Identify which cell holds the provided text, then report its [x, y] central coordinate. 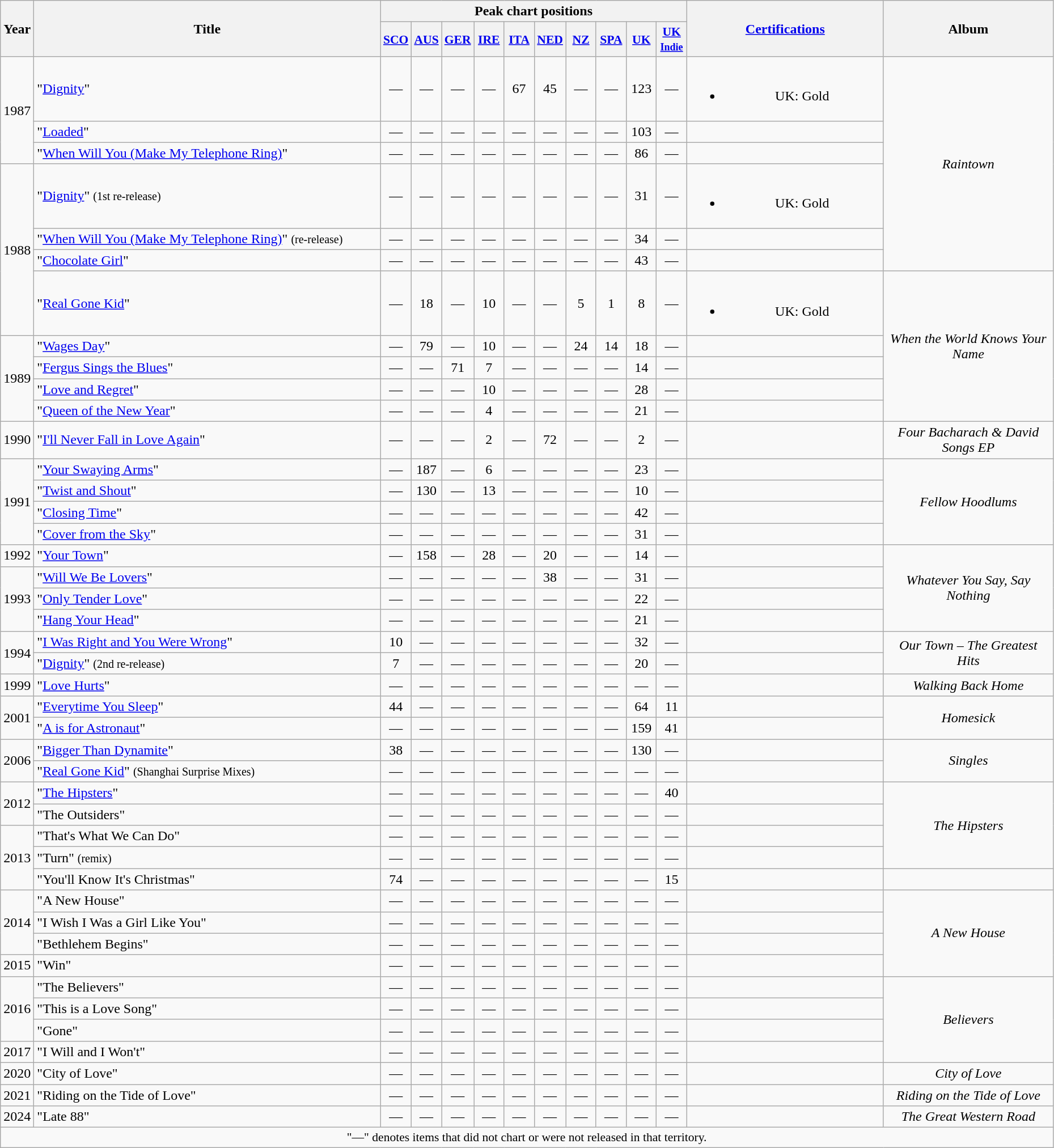
Homesick [968, 717]
1987 [17, 110]
"Cover from the Sky" [208, 534]
"A is for Astronaut" [208, 728]
13 [489, 491]
A New House [968, 933]
44 [396, 706]
Singles [968, 761]
"Dignity" (1st re-release) [208, 196]
Our Town – The Greatest Hits [968, 653]
1994 [17, 653]
When the World Knows Your Name [968, 346]
"When Will You (Make My Telephone Ring)" (re-release) [208, 239]
"Riding on the Tide of Love" [208, 1095]
"That's What We Can Do" [208, 836]
40 [671, 793]
Fellow Hoodlums [968, 502]
2012 [17, 804]
1992 [17, 556]
"When Will You (Make My Telephone Ring)" [208, 153]
6 [489, 469]
24 [581, 346]
1 [611, 303]
2001 [17, 717]
"Your Swaying Arms" [208, 469]
5 [581, 303]
22 [642, 599]
4 [489, 411]
86 [642, 153]
43 [642, 260]
11 [671, 706]
SCO [396, 40]
41 [671, 728]
Whatever You Say, Say Nothing [968, 588]
103 [642, 132]
2014 [17, 922]
159 [642, 728]
1993 [17, 599]
The Great Western Road [968, 1117]
UKIndie [671, 40]
"Dignity" (2nd re-release) [208, 663]
79 [426, 346]
"Twist and Shout" [208, 491]
"Wages Day" [208, 346]
Walking Back Home [968, 685]
64 [642, 706]
ITA [519, 40]
"A New House" [208, 901]
67 [519, 88]
"Real Gone Kid" [208, 303]
"Fergus Sings the Blues" [208, 367]
"The Believers" [208, 987]
2020 [17, 1073]
32 [642, 642]
123 [642, 88]
"Loaded" [208, 132]
"I Will and I Won't" [208, 1052]
"The Outsiders" [208, 815]
1989 [17, 378]
"Only Tender Love" [208, 599]
IRE [489, 40]
15 [671, 879]
2016 [17, 1009]
"Closing Time" [208, 512]
"Love and Regret" [208, 389]
"Love Hurts" [208, 685]
2024 [17, 1117]
Raintown [968, 164]
"Hang Your Head" [208, 620]
Four Bacharach & David Songs EP [968, 440]
"Everytime You Sleep" [208, 706]
23 [642, 469]
"This is a Love Song" [208, 1009]
"I Wish I Was a Girl Like You" [208, 922]
"Bethlehem Begins" [208, 944]
2021 [17, 1095]
"Late 88" [208, 1117]
1988 [17, 249]
45 [550, 88]
2013 [17, 858]
Certifications [785, 28]
"I Was Right and You Were Wrong" [208, 642]
AUS [426, 40]
72 [550, 440]
NED [550, 40]
NZ [581, 40]
Year [17, 28]
City of Love [968, 1073]
"Turn" (remix) [208, 858]
"The Hipsters" [208, 793]
"Chocolate Girl" [208, 260]
"Will We Be Lovers" [208, 577]
"You'll Know It's Christmas" [208, 879]
2015 [17, 965]
"—" denotes items that did not chart or were not released in that territory. [527, 1138]
Riding on the Tide of Love [968, 1095]
Title [208, 28]
74 [396, 879]
"Your Town" [208, 556]
187 [426, 469]
34 [642, 239]
Album [968, 28]
"Dignity" [208, 88]
"Gone" [208, 1030]
2006 [17, 761]
Believers [968, 1019]
SPA [611, 40]
42 [642, 512]
The Hipsters [968, 825]
UK [642, 40]
1991 [17, 502]
"Win" [208, 965]
GER [458, 40]
"Bigger Than Dynamite" [208, 750]
"Queen of the New Year" [208, 411]
71 [458, 367]
"I'll Never Fall in Love Again" [208, 440]
"City of Love" [208, 1073]
1990 [17, 440]
2017 [17, 1052]
1999 [17, 685]
"Real Gone Kid" (Shanghai Surprise Mixes) [208, 772]
Peak chart positions [534, 11]
8 [642, 303]
158 [426, 556]
